Extract the (X, Y) coordinate from the center of the cell holding the provided text.  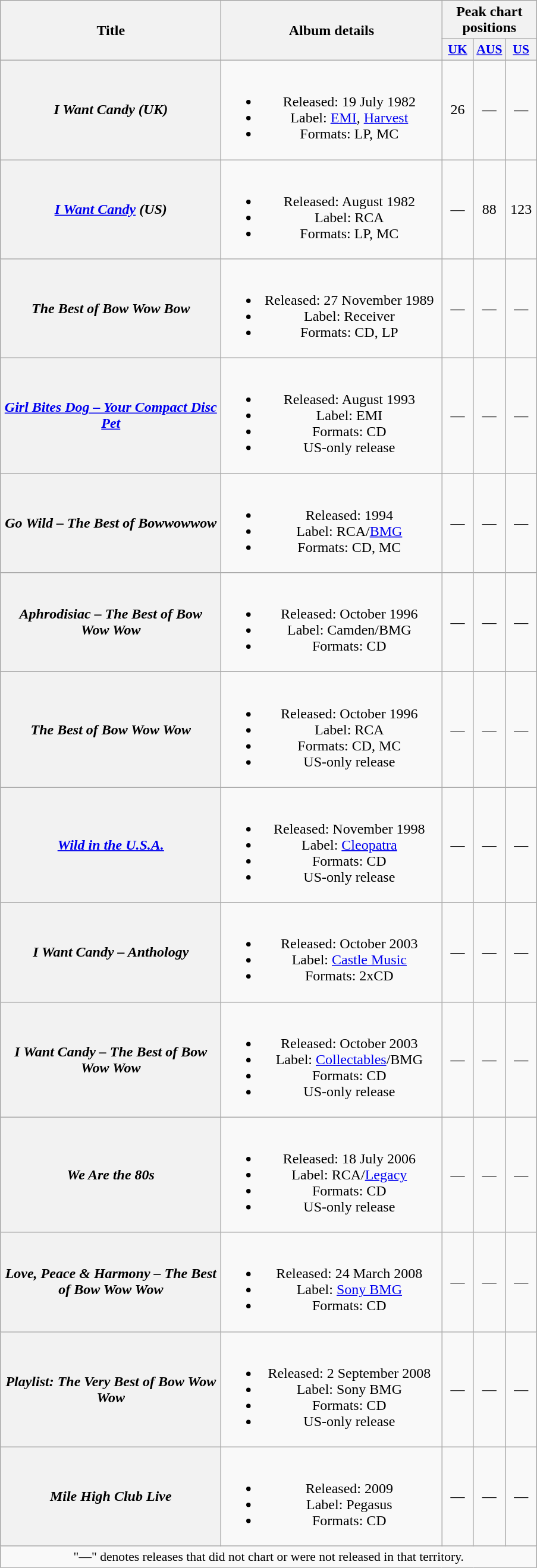
88 (489, 209)
Released: 18 July 2006Label: RCA/LegacyFormats: CDUS-only release (332, 1175)
Released: 2 September 2008Label: Sony BMGFormats: CDUS-only release (332, 1389)
UK (458, 50)
US (521, 50)
Girl Bites Dog – Your Compact Disc Pet (111, 416)
Released: October 2003Label: Castle MusicFormats: 2xCD (332, 952)
I Want Candy – Anthology (111, 952)
"—" denotes releases that did not chart or were not released in that territory. (269, 1557)
Title (111, 31)
Released: 19 July 1982Label: EMI, HarvestFormats: LP, MC (332, 109)
Love, Peace & Harmony – The Best of Bow Wow Wow (111, 1282)
I Want Candy – The Best of Bow Wow Wow (111, 1059)
123 (521, 209)
Released: October 2003Label: Collectables/BMGFormats: CDUS-only release (332, 1059)
The Best of Bow Wow Bow (111, 309)
I Want Candy (US) (111, 209)
Released: 1994Label: RCA/BMGFormats: CD, MC (332, 523)
Released: 2009Label: PegasusFormats: CD (332, 1496)
Released: August 1993Label: EMIFormats: CDUS-only release (332, 416)
26 (458, 109)
We Are the 80s (111, 1175)
Peak chart positions (489, 20)
I Want Candy (UK) (111, 109)
Wild in the U.S.A. (111, 845)
Released: August 1982Label: RCAFormats: LP, MC (332, 209)
The Best of Bow Wow Wow (111, 730)
Album details (332, 31)
Aphrodisiac – The Best of Bow Wow Wow (111, 623)
AUS (489, 50)
Released: 27 November 1989Label: ReceiverFormats: CD, LP (332, 309)
Playlist: The Very Best of Bow Wow Wow (111, 1389)
Released: 24 March 2008Label: Sony BMGFormats: CD (332, 1282)
Released: November 1998Label: CleopatraFormats: CDUS-only release (332, 845)
Go Wild – The Best of Bowwowwow (111, 523)
Released: October 1996Label: Camden/BMGFormats: CD (332, 623)
Released: October 1996Label: RCAFormats: CD, MCUS-only release (332, 730)
Mile High Club Live (111, 1496)
